Extract the (X, Y) coordinate from the center of the cell holding the provided text.  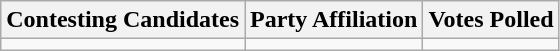
Contesting Candidates (123, 20)
Votes Polled (491, 20)
Party Affiliation (334, 20)
